Search for the cell housing the specified text and yield its (x, y) center coordinate. 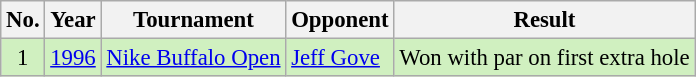
Year (73, 20)
Won with par on first extra hole (544, 58)
No. (23, 20)
Tournament (194, 20)
Nike Buffalo Open (194, 58)
1 (23, 58)
Jeff Gove (340, 58)
Result (544, 20)
1996 (73, 58)
Opponent (340, 20)
